Output the [x, y] coordinate of the center of the cell containing the given text.  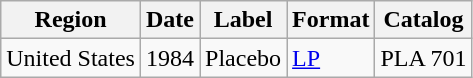
1984 [170, 58]
PLA 701 [424, 58]
Format [331, 20]
Catalog [424, 20]
Placebo [244, 58]
LP [331, 58]
United States [71, 58]
Label [244, 20]
Date [170, 20]
Region [71, 20]
